Extract the (X, Y) coordinate from the center of the cell holding the provided text.  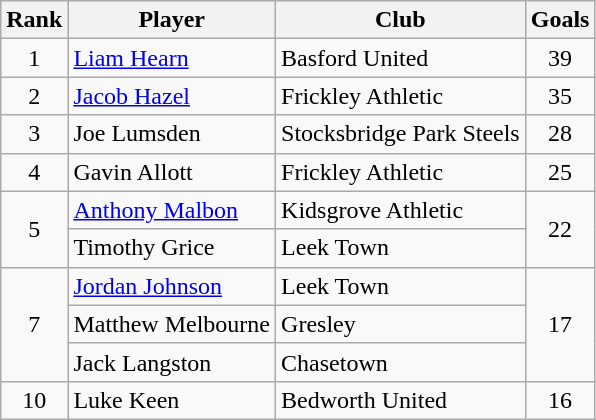
Joe Lumsden (172, 134)
Gresley (401, 324)
Basford United (401, 58)
Kidsgrove Athletic (401, 210)
Gavin Allott (172, 172)
Luke Keen (172, 400)
Liam Hearn (172, 58)
3 (34, 134)
35 (560, 96)
5 (34, 229)
Chasetown (401, 362)
39 (560, 58)
28 (560, 134)
Jack Langston (172, 362)
Stocksbridge Park Steels (401, 134)
Goals (560, 20)
Anthony Malbon (172, 210)
25 (560, 172)
1 (34, 58)
Bedworth United (401, 400)
Club (401, 20)
Matthew Melbourne (172, 324)
Player (172, 20)
7 (34, 324)
Jacob Hazel (172, 96)
16 (560, 400)
22 (560, 229)
Jordan Johnson (172, 286)
2 (34, 96)
Rank (34, 20)
4 (34, 172)
Timothy Grice (172, 248)
17 (560, 324)
10 (34, 400)
